Search for the cell housing the specified text and yield its (x, y) center coordinate. 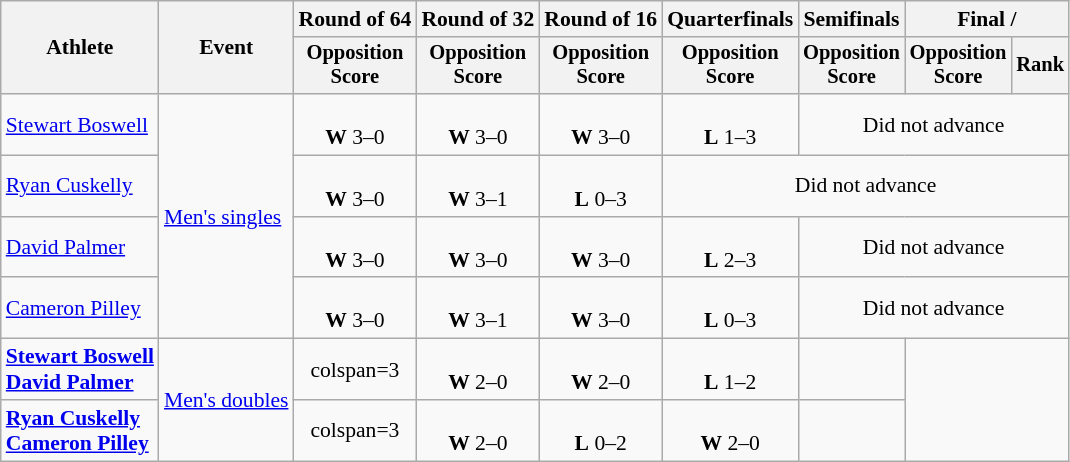
Semifinals (852, 19)
Cameron Pilley (80, 308)
Round of 16 (600, 19)
L 1–2 (730, 370)
L 1–3 (730, 124)
Quarterfinals (730, 19)
Rank (1040, 66)
Ryan Cuskelly (80, 186)
Men's singles (226, 216)
David Palmer (80, 248)
Event (226, 48)
Athlete (80, 48)
Ryan CuskellyCameron Pilley (80, 430)
Stewart BoswellDavid Palmer (80, 370)
L 2–3 (730, 248)
Final / (987, 19)
Men's doubles (226, 400)
Round of 64 (354, 19)
Round of 32 (478, 19)
L 0–2 (600, 430)
Stewart Boswell (80, 124)
